Scan for the cell matching the given text and deliver its (x, y) coordinate at center. 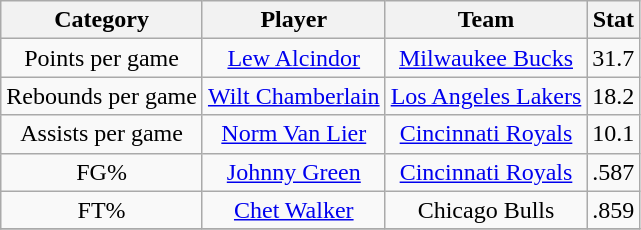
Assists per game (102, 134)
Norm Van Lier (294, 134)
Milwaukee Bucks (486, 58)
Los Angeles Lakers (486, 96)
10.1 (614, 134)
31.7 (614, 58)
Chet Walker (294, 210)
Wilt Chamberlain (294, 96)
Rebounds per game (102, 96)
18.2 (614, 96)
Player (294, 20)
Stat (614, 20)
Category (102, 20)
FT% (102, 210)
Chicago Bulls (486, 210)
FG% (102, 172)
.587 (614, 172)
Lew Alcindor (294, 58)
Johnny Green (294, 172)
Points per game (102, 58)
Team (486, 20)
.859 (614, 210)
